Detect which cell encompasses the target text, then output its [X, Y] center coordinate. 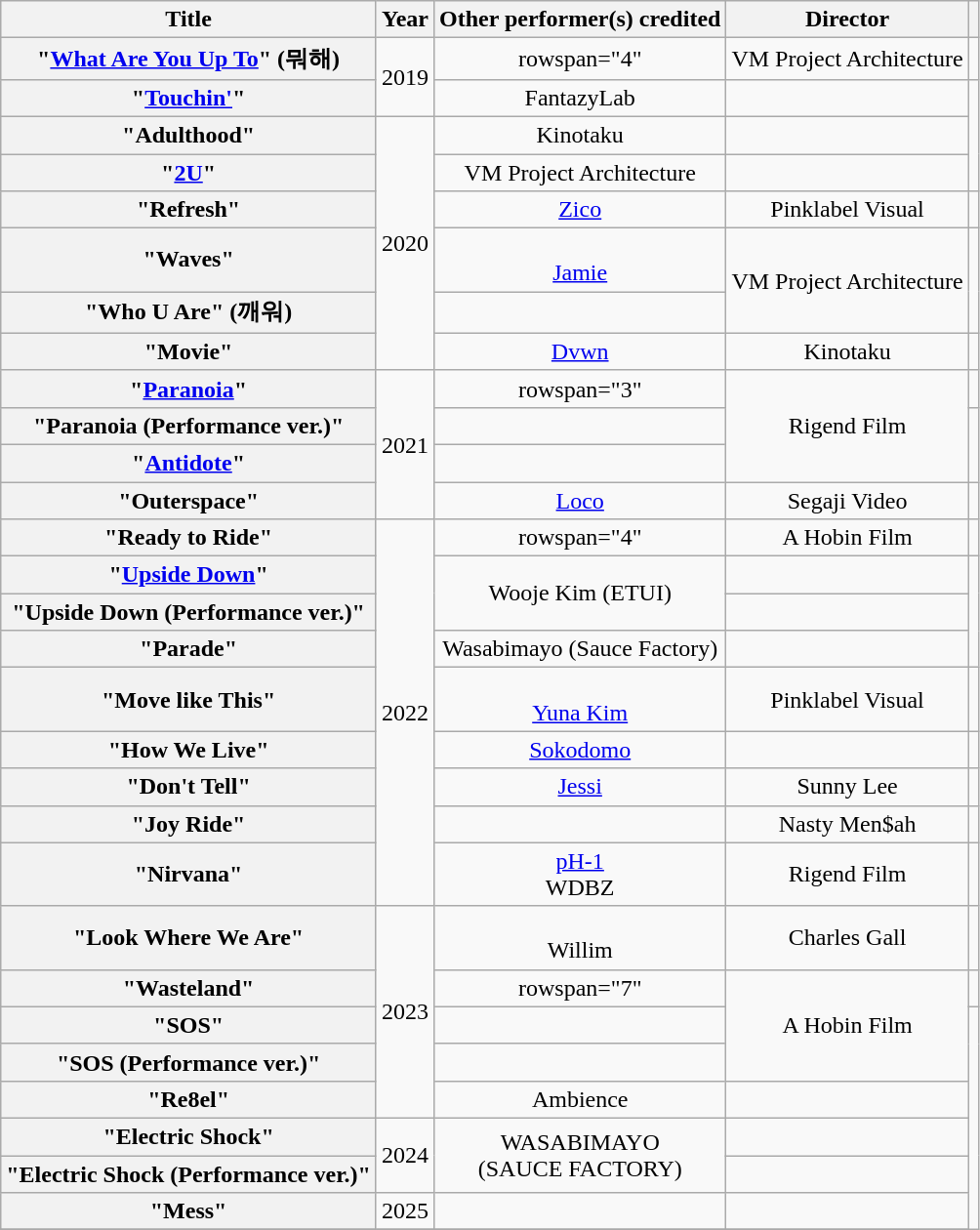
2019 [404, 78]
"2U" [189, 173]
"Who U Are" (깨워) [189, 312]
"Upside Down (Performance ver.)" [189, 612]
Wooje Kim (ETUI) [580, 594]
Sunny Lee [847, 787]
"Re8el" [189, 1099]
Willim [580, 937]
FantazyLab [580, 98]
Dvwn [580, 351]
Yuna Kim [580, 699]
Wasabimayo (Sauce Factory) [580, 649]
rowspan="7" [580, 988]
"Refresh" [189, 210]
Segaji Video [847, 501]
"Movie" [189, 351]
Zico [580, 210]
2021 [404, 444]
"Joy Ride" [189, 824]
2020 [404, 243]
Sokodomo [580, 750]
Charles Gall [847, 937]
"Electric Shock" [189, 1136]
Nasty Men$ah [847, 824]
"SOS (Performance ver.)" [189, 1062]
WASABIMAYO(SAUCE FACTORY) [580, 1155]
"SOS" [189, 1025]
Title [189, 20]
Jessi [580, 787]
rowspan="3" [580, 389]
2024 [404, 1155]
pH-1WDBZ [580, 875]
"Don't Tell" [189, 787]
"What Are You Up To" (뭐해) [189, 59]
2023 [404, 1011]
"Nirvana" [189, 875]
Loco [580, 501]
"Outerspace" [189, 501]
2025 [404, 1211]
Director [847, 20]
Year [404, 20]
"How We Live" [189, 750]
"Wasteland" [189, 988]
Jamie [580, 260]
"Mess" [189, 1211]
"Adulthood" [189, 135]
"Paranoia" [189, 389]
"Upside Down" [189, 575]
"Touchin'" [189, 98]
"Ready to Ride" [189, 538]
"Look Where We Are" [189, 937]
"Paranoia (Performance ver.)" [189, 426]
"Move like This" [189, 699]
"Waves" [189, 260]
2022 [404, 713]
Ambience [580, 1099]
"Antidote" [189, 463]
"Electric Shock (Performance ver.)" [189, 1174]
Other performer(s) credited [580, 20]
"Parade" [189, 649]
